Pinpoint the cell where the given text exists, returning its (X, Y) midpoint coordinate. 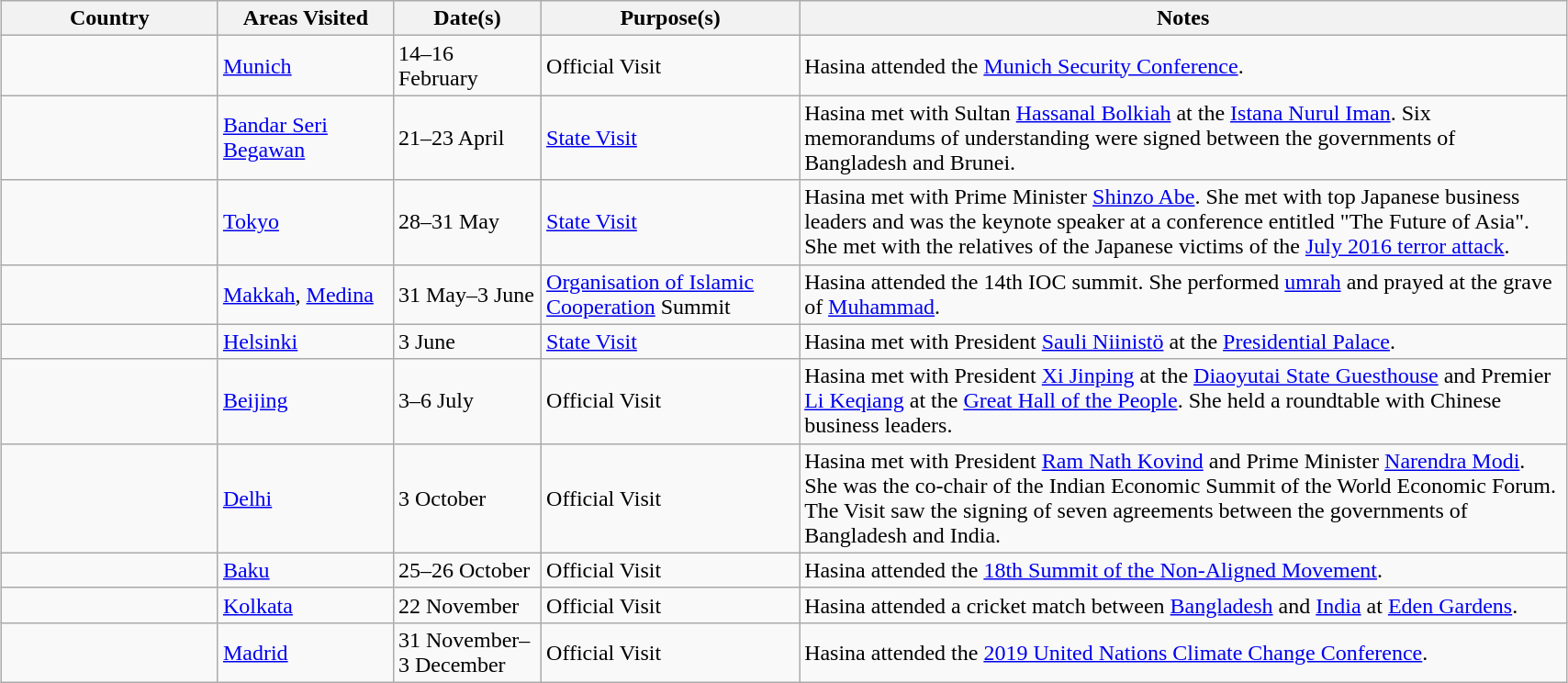
31 November–3 December (466, 652)
Hasina met with President Sauli Niinistö at the Presidential Palace. (1183, 341)
Country (109, 18)
Hasina attended the Munich Security Conference. (1183, 66)
Organisation of Islamic Cooperation Summit (670, 294)
Beijing (305, 401)
Hasina attended the 18th Summit of the Non-Aligned Movement. (1183, 570)
25–26 October (466, 570)
Madrid (305, 652)
3 October (466, 498)
Notes (1183, 18)
Makkah, Medina (305, 294)
Purpose(s) (670, 18)
Hasina attended the 14th IOC summit. She performed umrah and prayed at the grave of Muhammad. (1183, 294)
31 May–3 June (466, 294)
Helsinki (305, 341)
14–16 February (466, 66)
Areas Visited (305, 18)
Kolkata (305, 605)
28–31 May (466, 222)
Baku (305, 570)
Hasina attended the 2019 United Nations Climate Change Conference. (1183, 652)
22 November (466, 605)
21–23 April (466, 138)
Date(s) (466, 18)
Hasina attended a cricket match between Bangladesh and India at Eden Gardens. (1183, 605)
Tokyo (305, 222)
Munich (305, 66)
Bandar Seri Begawan (305, 138)
3–6 July (466, 401)
Delhi (305, 498)
3 June (466, 341)
